Detect which cell encompasses the target text, then output its [x, y] center coordinate. 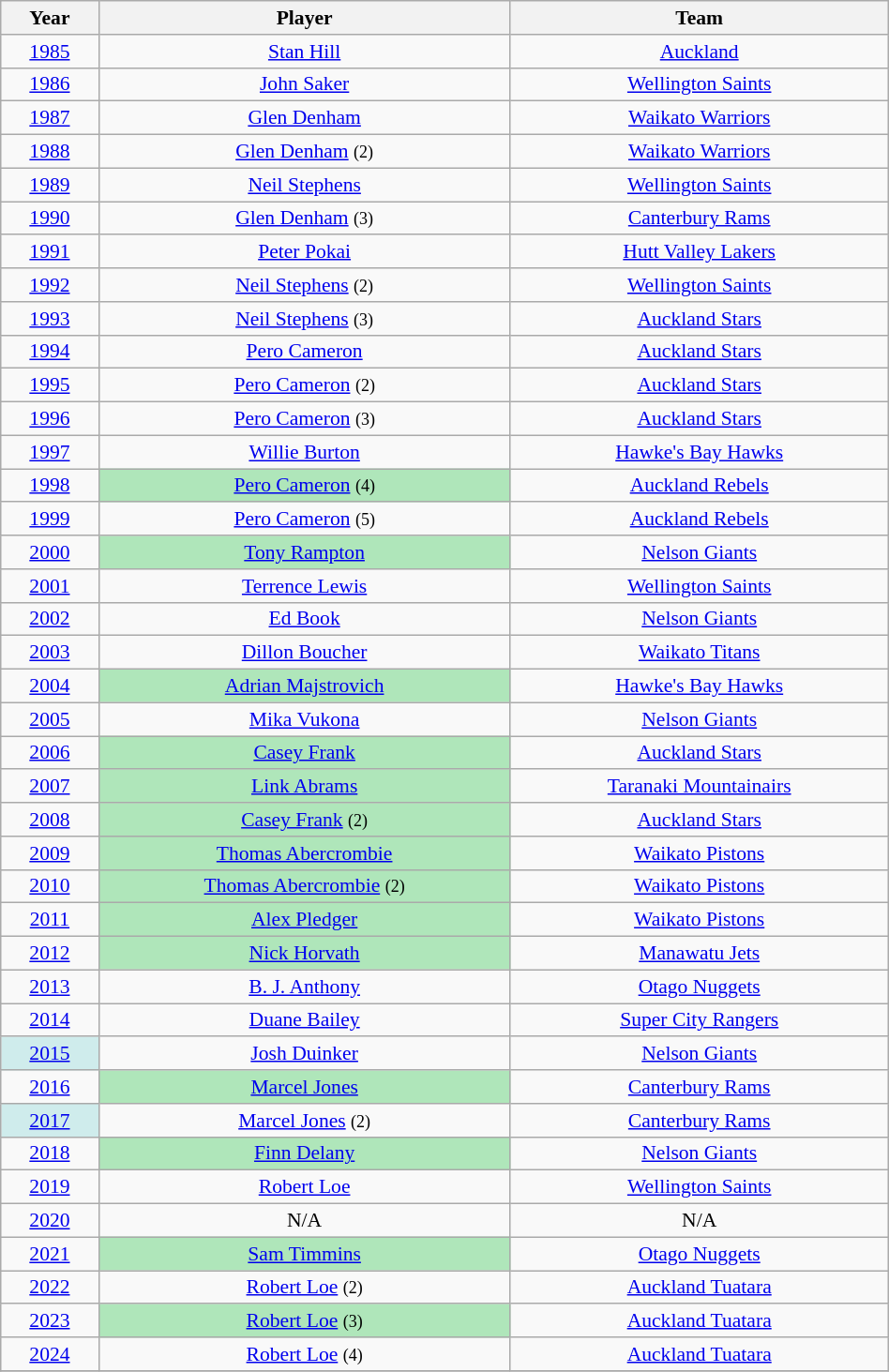
2001 [50, 586]
2006 [50, 753]
Year [50, 18]
1993 [50, 319]
Casey Frank [304, 753]
1999 [50, 520]
Terrence Lewis [304, 586]
2017 [50, 1121]
Dillon Boucher [304, 653]
Waikato Titans [700, 653]
2007 [50, 787]
1992 [50, 285]
Neil Stephens (3) [304, 319]
2002 [50, 619]
2008 [50, 820]
1995 [50, 385]
Link Abrams [304, 787]
2014 [50, 1020]
2024 [50, 1354]
1996 [50, 419]
2021 [50, 1254]
Robert Loe [304, 1187]
Pero Cameron (2) [304, 385]
2012 [50, 954]
Willie Burton [304, 452]
2018 [50, 1153]
Tony Rampton [304, 552]
Thomas Abercrombie [304, 853]
Marcel Jones [304, 1087]
Pero Cameron (3) [304, 419]
2005 [50, 719]
2016 [50, 1087]
1990 [50, 219]
2010 [50, 886]
Robert Loe (2) [304, 1288]
2003 [50, 653]
2009 [50, 853]
John Saker [304, 84]
Peter Pokai [304, 252]
Finn Delany [304, 1153]
Player [304, 18]
Pero Cameron (4) [304, 486]
2023 [50, 1321]
1991 [50, 252]
1988 [50, 152]
Neil Stephens (2) [304, 285]
Mika Vukona [304, 719]
Marcel Jones (2) [304, 1121]
1998 [50, 486]
Pero Cameron (5) [304, 520]
Pero Cameron [304, 352]
1987 [50, 118]
1994 [50, 352]
Thomas Abercrombie (2) [304, 886]
2011 [50, 920]
Josh Duinker [304, 1054]
Super City Rangers [700, 1020]
Duane Bailey [304, 1020]
1985 [50, 52]
1997 [50, 452]
Stan Hill [304, 52]
2020 [50, 1221]
Casey Frank (2) [304, 820]
Glen Denham [304, 118]
2022 [50, 1288]
Nick Horvath [304, 954]
2019 [50, 1187]
2004 [50, 686]
Glen Denham (3) [304, 219]
Adrian Majstrovich [304, 686]
Alex Pledger [304, 920]
Sam Timmins [304, 1254]
Robert Loe (4) [304, 1354]
2013 [50, 987]
1989 [50, 185]
Glen Denham (2) [304, 152]
Team [700, 18]
Taranaki Mountainairs [700, 787]
B. J. Anthony [304, 987]
Hutt Valley Lakers [700, 252]
Manawatu Jets [700, 954]
Auckland [700, 52]
Robert Loe (3) [304, 1321]
Neil Stephens [304, 185]
2000 [50, 552]
Ed Book [304, 619]
2015 [50, 1054]
1986 [50, 84]
